Return the [X, Y] coordinate for the center point of the cell that contains the specified text.  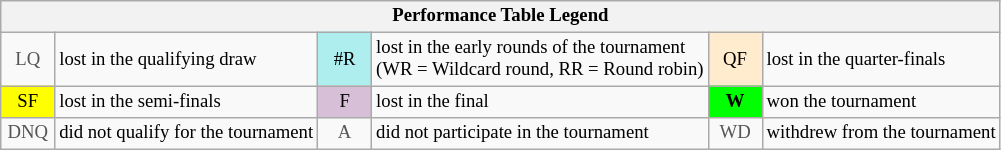
W [735, 102]
lost in the qualifying draw [186, 60]
A [345, 134]
SF [28, 102]
withdrew from the tournament [881, 134]
F [345, 102]
lost in the final [540, 102]
lost in the semi-finals [186, 102]
#R [345, 60]
WD [735, 134]
did not qualify for the tournament [186, 134]
won the tournament [881, 102]
QF [735, 60]
LQ [28, 60]
Performance Table Legend [500, 16]
did not participate in the tournament [540, 134]
lost in the quarter-finals [881, 60]
DNQ [28, 134]
lost in the early rounds of the tournament(WR = Wildcard round, RR = Round robin) [540, 60]
